Locate the cell with the specified text and output its [X, Y] center coordinate. 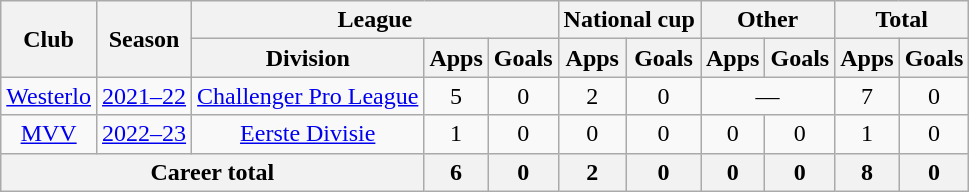
Division [308, 58]
National cup [629, 20]
Challenger Pro League [308, 96]
2022–23 [144, 134]
Total [902, 20]
2021–22 [144, 96]
League [375, 20]
Club [49, 39]
7 [867, 96]
6 [456, 172]
Season [144, 39]
8 [867, 172]
Career total [212, 172]
Westerlo [49, 96]
— [767, 96]
Eerste Divisie [308, 134]
Other [767, 20]
MVV [49, 134]
5 [456, 96]
